Extract the [X, Y] coordinate from the center of the cell holding the provided text.  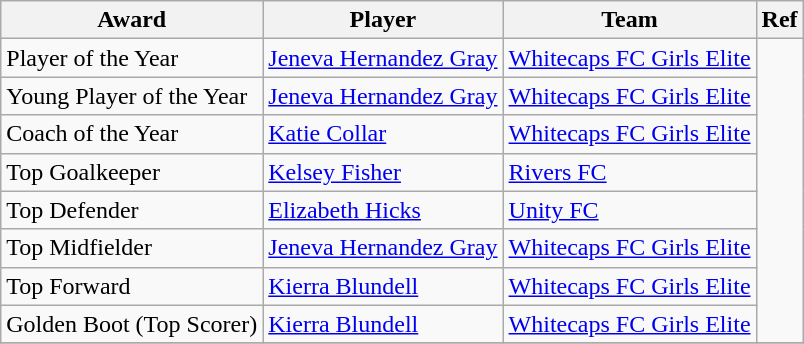
Ref [780, 20]
Elizabeth Hicks [383, 210]
Team [630, 20]
Top Forward [132, 286]
Rivers FC [630, 172]
Unity FC [630, 210]
Coach of the Year [132, 134]
Top Defender [132, 210]
Player [383, 20]
Golden Boot (Top Scorer) [132, 324]
Player of the Year [132, 58]
Top Goalkeeper [132, 172]
Top Midfielder [132, 248]
Young Player of the Year [132, 96]
Kelsey Fisher [383, 172]
Katie Collar [383, 134]
Award [132, 20]
